Provide the [x, y] coordinate of the cell's center where the given text is located.  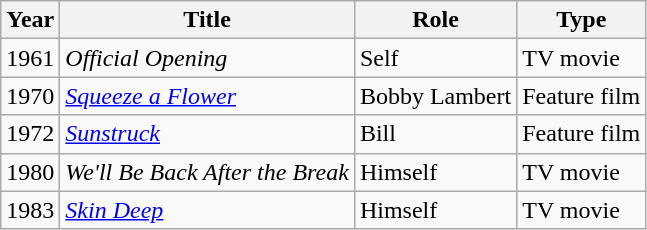
Official Opening [208, 58]
1970 [30, 96]
Skin Deep [208, 210]
We'll Be Back After the Break [208, 172]
Year [30, 20]
1972 [30, 134]
1983 [30, 210]
1980 [30, 172]
1961 [30, 58]
Sunstruck [208, 134]
Title [208, 20]
Bobby Lambert [435, 96]
Type [582, 20]
Squeeze a Flower [208, 96]
Role [435, 20]
Bill [435, 134]
Self [435, 58]
